Scan for the cell matching the given text and deliver its (x, y) coordinate at center. 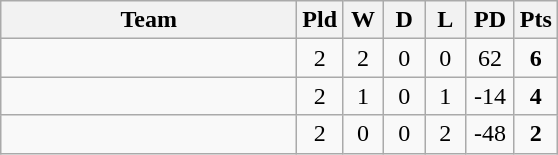
4 (536, 96)
L (446, 20)
PD (490, 20)
Team (149, 20)
62 (490, 58)
Pld (320, 20)
W (364, 20)
-14 (490, 96)
-48 (490, 134)
D (404, 20)
Pts (536, 20)
6 (536, 58)
